Search for the cell housing the specified text and yield its (X, Y) center coordinate. 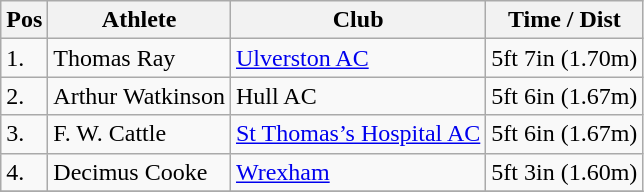
Pos (24, 20)
St Thomas’s Hospital AC (358, 134)
2. (24, 96)
Thomas Ray (140, 58)
Hull AC (358, 96)
Athlete (140, 20)
Club (358, 20)
1. (24, 58)
4. (24, 172)
5ft 7in (1.70m) (564, 58)
3. (24, 134)
Decimus Cooke (140, 172)
5ft 3in (1.60m) (564, 172)
Ulverston AC (358, 58)
Wrexham (358, 172)
Arthur Watkinson (140, 96)
F. W. Cattle (140, 134)
Time / Dist (564, 20)
